Capture the cell that displays the provided text and extract its [X, Y] central coordinate. 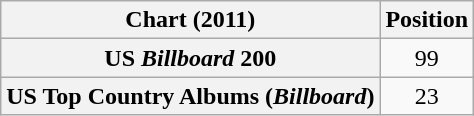
Chart (2011) [190, 20]
US Top Country Albums (Billboard) [190, 96]
99 [427, 58]
23 [427, 96]
US Billboard 200 [190, 58]
Position [427, 20]
